Detect which cell encompasses the target text, then output its [X, Y] center coordinate. 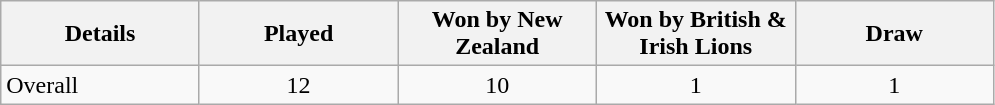
Won by British & Irish Lions [696, 34]
Won by New Zealand [498, 34]
Draw [894, 34]
Overall [100, 85]
12 [298, 85]
Details [100, 34]
10 [498, 85]
Played [298, 34]
